Return the (x, y) coordinate for the center point of the cell that contains the specified text.  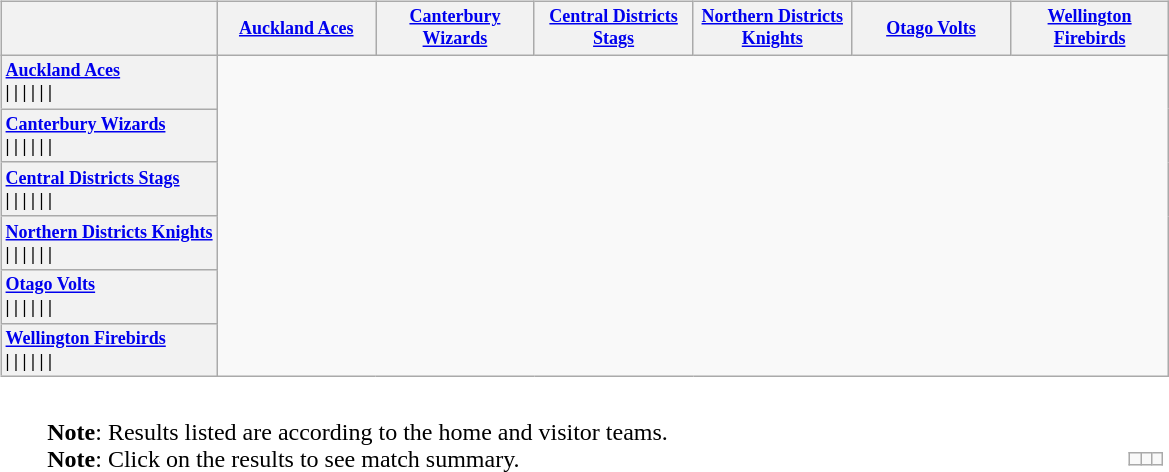
Auckland Aces | | | | | | (109, 82)
Northern Districts Knights (772, 28)
Wellington Firebirds | | | | | | (109, 350)
Otago Volts (932, 28)
Northern Districts Knights | | | | | | (109, 243)
Central Districts Stags (614, 28)
Canterbury Wizards | | | | | | (109, 136)
Auckland Aces (296, 28)
Central Districts Stags | | | | | | (109, 189)
Canterbury Wizards (456, 28)
Wellington Firebirds (1090, 28)
Otago Volts | | | | | | (109, 297)
